Return (X, Y) of the center of cell containing provided text 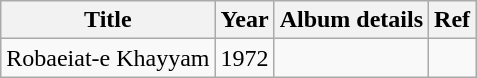
1972 (244, 58)
Ref (452, 20)
Album details (351, 20)
Robaeiat-e Khayyam (108, 58)
Title (108, 20)
Year (244, 20)
